Return the [x, y] coordinate for the center point of the cell that contains the specified text.  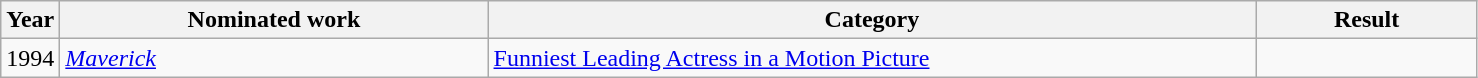
Maverick [274, 58]
Funniest Leading Actress in a Motion Picture [872, 58]
Result [1366, 20]
Category [872, 20]
Year [30, 20]
Nominated work [274, 20]
1994 [30, 58]
